Determine the [X, Y] coordinate at the center of the cell enclosing the given text.  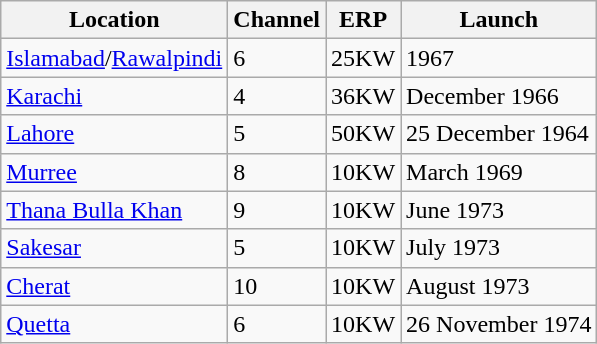
Launch [499, 20]
25 December 1964 [499, 134]
10 [277, 286]
March 1969 [499, 172]
Quetta [114, 324]
Cherat [114, 286]
ERP [364, 20]
December 1966 [499, 96]
26 November 1974 [499, 324]
July 1973 [499, 248]
Lahore [114, 134]
25KW [364, 58]
4 [277, 96]
36KW [364, 96]
Channel [277, 20]
1967 [499, 58]
Thana Bulla Khan [114, 210]
August 1973 [499, 286]
8 [277, 172]
9 [277, 210]
Location [114, 20]
Islamabad/Rawalpindi [114, 58]
Murree [114, 172]
Karachi [114, 96]
Sakesar [114, 248]
50KW [364, 134]
June 1973 [499, 210]
